Return (X, Y) of the center of cell containing provided text 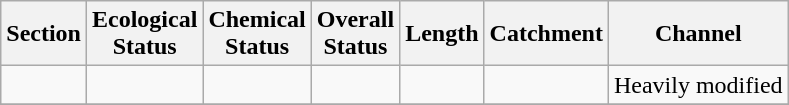
ChemicalStatus (257, 34)
Length (442, 34)
Section (44, 34)
EcologicalStatus (144, 34)
OverallStatus (355, 34)
Heavily modified (698, 85)
Catchment (546, 34)
Channel (698, 34)
